Find where the given text appears and provide that cell's center as (X, Y) coordinate. 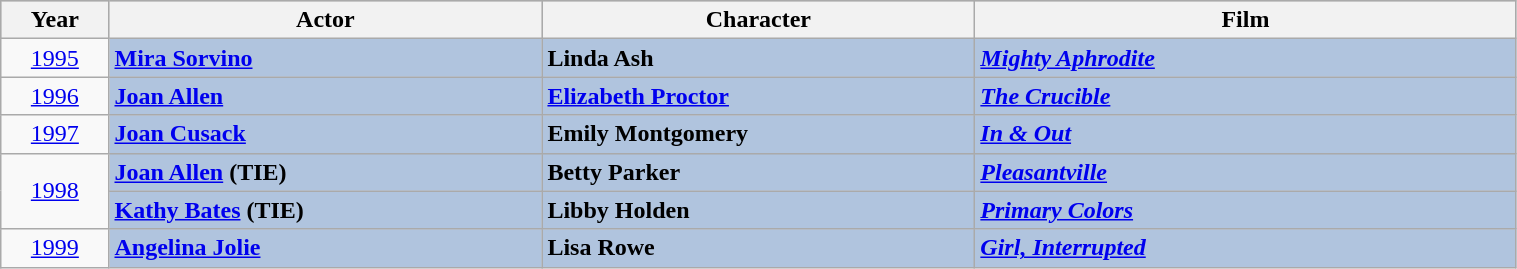
Pleasantville (1246, 172)
Actor (326, 20)
Linda Ash (758, 58)
Character (758, 20)
The Crucible (1246, 96)
1998 (55, 191)
Year (55, 20)
Elizabeth Proctor (758, 96)
Film (1246, 20)
Joan Allen (326, 96)
Mira Sorvino (326, 58)
In & Out (1246, 134)
Betty Parker (758, 172)
Mighty Aphrodite (1246, 58)
1996 (55, 96)
Lisa Rowe (758, 248)
Emily Montgomery (758, 134)
Angelina Jolie (326, 248)
Primary Colors (1246, 210)
1995 (55, 58)
Joan Allen (TIE) (326, 172)
1997 (55, 134)
1999 (55, 248)
Joan Cusack (326, 134)
Girl, Interrupted (1246, 248)
Libby Holden (758, 210)
Kathy Bates (TIE) (326, 210)
